Pinpoint the cell where the given text exists, returning its (X, Y) midpoint coordinate. 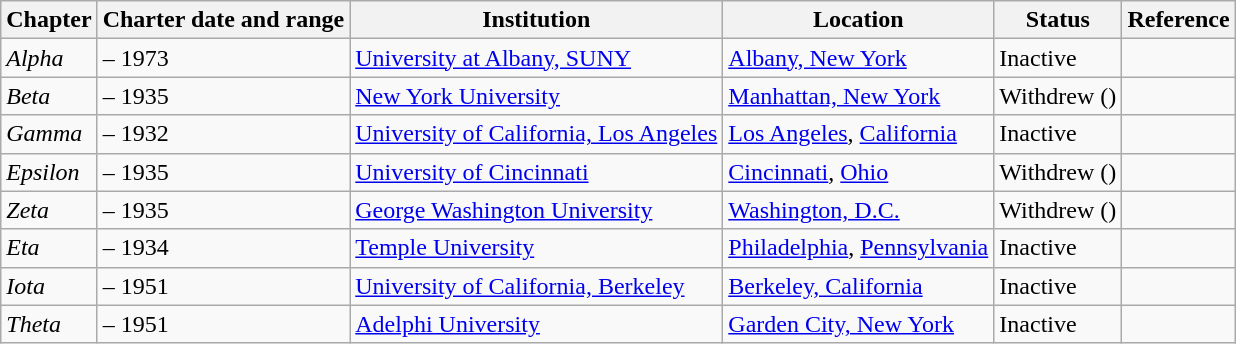
Garden City, New York (858, 324)
Los Angeles, California (858, 134)
Eta (49, 248)
Status (1058, 20)
Philadelphia, Pennsylvania (858, 248)
Cincinnati, Ohio (858, 172)
Zeta (49, 210)
Albany, New York (858, 58)
Beta (49, 96)
Location (858, 20)
Alpha (49, 58)
New York University (536, 96)
– 1973 (224, 58)
Temple University (536, 248)
Adelphi University (536, 324)
Manhattan, New York (858, 96)
Berkeley, California (858, 286)
Chapter (49, 20)
Institution (536, 20)
Reference (1178, 20)
Theta (49, 324)
Epsilon (49, 172)
Washington, D.C. (858, 210)
University of Cincinnati (536, 172)
George Washington University (536, 210)
University at Albany, SUNY (536, 58)
Charter date and range (224, 20)
– 1934 (224, 248)
– 1932 (224, 134)
Iota (49, 286)
Gamma (49, 134)
University of California, Los Angeles (536, 134)
University of California, Berkeley (536, 286)
